Extract the (x, y) coordinate from the center of the cell holding the provided text.  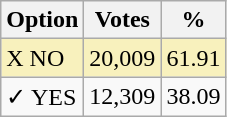
✓ YES (42, 97)
% (194, 20)
X NO (42, 58)
38.09 (194, 97)
20,009 (122, 58)
12,309 (122, 97)
Option (42, 20)
61.91 (194, 58)
Votes (122, 20)
